Provide the (x, y) coordinate of the cell's center where the given text is located.  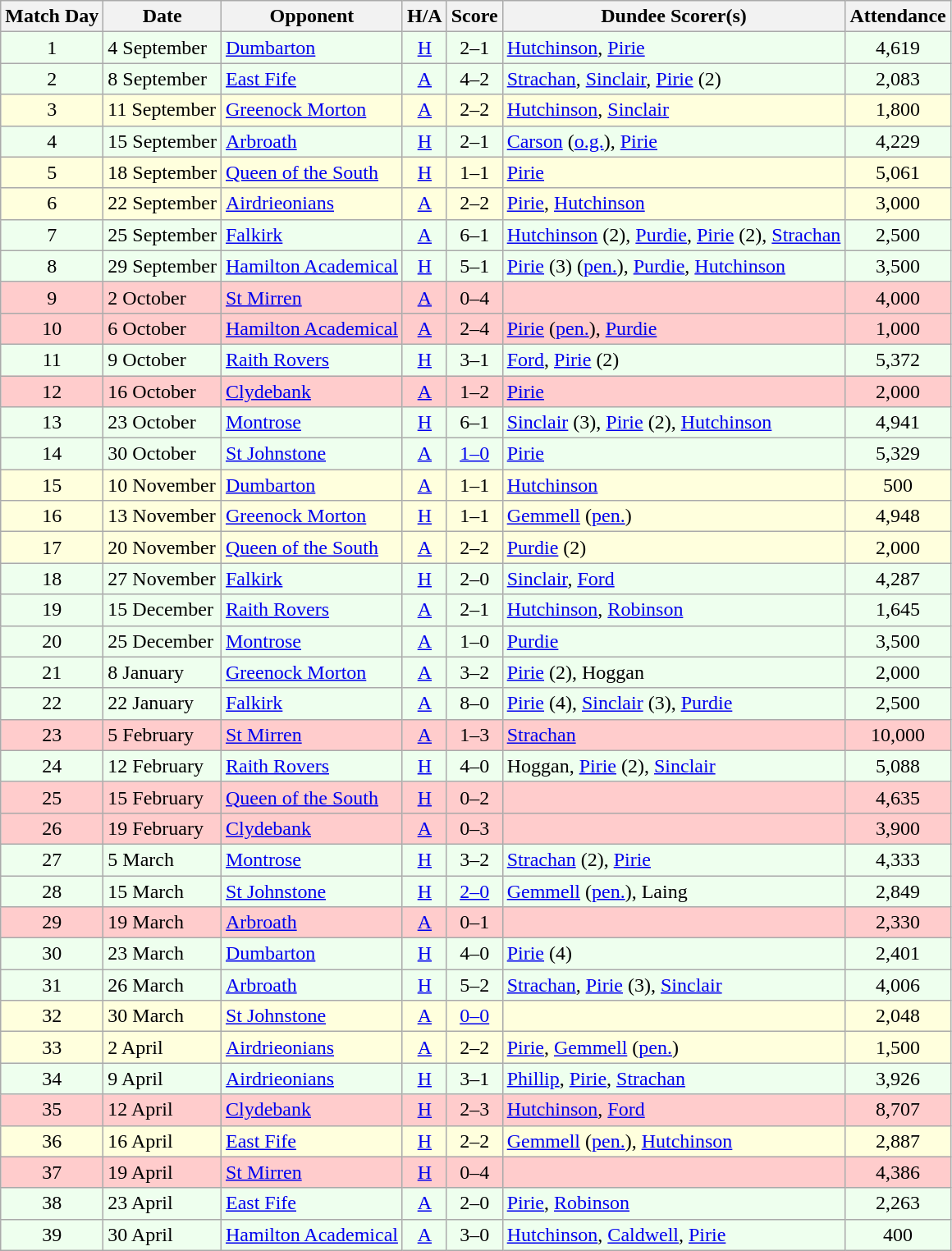
Strachan, Pirie (3), Sinclair (674, 985)
39 (53, 1235)
18 September (162, 172)
Gemmell (pen.), Laing (674, 891)
10 (53, 328)
15 March (162, 891)
37 (53, 1172)
24 (53, 766)
26 March (162, 985)
13 (53, 423)
Hoggan, Pirie (2), Sinclair (674, 766)
2 (53, 79)
2 April (162, 1047)
30 October (162, 454)
23 (53, 735)
36 (53, 1141)
8,707 (898, 1110)
Pirie (2), Hoggan (674, 672)
2–3 (474, 1110)
4,006 (898, 985)
34 (53, 1079)
16 (53, 516)
4,386 (898, 1172)
Pirie (4), Sinclair (3), Purdie (674, 703)
8 (53, 266)
35 (53, 1110)
2,330 (898, 923)
3 (53, 110)
5,088 (898, 766)
19 (53, 610)
4,229 (898, 141)
Pirie (4) (674, 954)
3,926 (898, 1079)
500 (898, 485)
Opponent (312, 16)
1,500 (898, 1047)
7 (53, 235)
22 (53, 703)
5 (53, 172)
19 February (162, 828)
Hutchinson, Pirie (674, 48)
23 April (162, 1203)
Pirie, Hutchinson (674, 204)
3–0 (474, 1235)
27 November (162, 579)
Purdie (674, 641)
17 (53, 548)
5–1 (474, 266)
5–2 (474, 985)
38 (53, 1203)
9 (53, 297)
18 (53, 579)
4–2 (474, 79)
5 March (162, 859)
22 September (162, 204)
4,287 (898, 579)
6 (53, 204)
3,000 (898, 204)
19 March (162, 923)
5,329 (898, 454)
9 April (162, 1079)
12 April (162, 1110)
13 November (162, 516)
25 September (162, 235)
Strachan (2), Pirie (674, 859)
Sinclair, Ford (674, 579)
Hutchinson, Sinclair (674, 110)
2,083 (898, 79)
2,048 (898, 1016)
Strachan, Sinclair, Pirie (2) (674, 79)
16 October (162, 392)
0–2 (474, 797)
2,263 (898, 1203)
Hutchinson, Robinson (674, 610)
30 April (162, 1235)
Carson (o.g.), Pirie (674, 141)
1,800 (898, 110)
8 January (162, 672)
Dundee Scorer(s) (674, 16)
Score (474, 16)
10 November (162, 485)
30 (53, 954)
8–0 (474, 703)
Match Day (53, 16)
15 (53, 485)
10,000 (898, 735)
26 (53, 828)
1,645 (898, 610)
Purdie (2) (674, 548)
1,000 (898, 328)
Pirie, Gemmell (pen.) (674, 1047)
29 September (162, 266)
15 December (162, 610)
5,061 (898, 172)
Gemmell (pen.) (674, 516)
6 October (162, 328)
2–4 (474, 328)
Attendance (898, 16)
4,635 (898, 797)
3,900 (898, 828)
1–3 (474, 735)
12 February (162, 766)
8 September (162, 79)
0–0 (474, 1016)
4,333 (898, 859)
4,948 (898, 516)
15 February (162, 797)
22 January (162, 703)
4,619 (898, 48)
15 September (162, 141)
25 December (162, 641)
21 (53, 672)
27 (53, 859)
31 (53, 985)
Hutchinson (674, 485)
4 (53, 141)
Date (162, 16)
1 (53, 48)
Phillip, Pirie, Strachan (674, 1079)
20 (53, 641)
20 November (162, 548)
Pirie (3) (pen.), Purdie, Hutchinson (674, 266)
25 (53, 797)
0–1 (474, 923)
32 (53, 1016)
400 (898, 1235)
2,887 (898, 1141)
23 October (162, 423)
Gemmell (pen.), Hutchinson (674, 1141)
30 March (162, 1016)
H/A (424, 16)
11 (53, 360)
14 (53, 454)
2 October (162, 297)
1–2 (474, 392)
Ford, Pirie (2) (674, 360)
2,401 (898, 954)
0–3 (474, 828)
23 March (162, 954)
12 (53, 392)
Sinclair (3), Pirie (2), Hutchinson (674, 423)
16 April (162, 1141)
2,849 (898, 891)
28 (53, 891)
4,941 (898, 423)
9 October (162, 360)
Hutchinson, Ford (674, 1110)
Hutchinson (2), Purdie, Pirie (2), Strachan (674, 235)
11 September (162, 110)
Pirie, Robinson (674, 1203)
4 September (162, 48)
Strachan (674, 735)
Hutchinson, Caldwell, Pirie (674, 1235)
33 (53, 1047)
5 February (162, 735)
29 (53, 923)
Pirie (pen.), Purdie (674, 328)
4,000 (898, 297)
19 April (162, 1172)
5,372 (898, 360)
